Identify which cell holds the provided text, then report its (x, y) central coordinate. 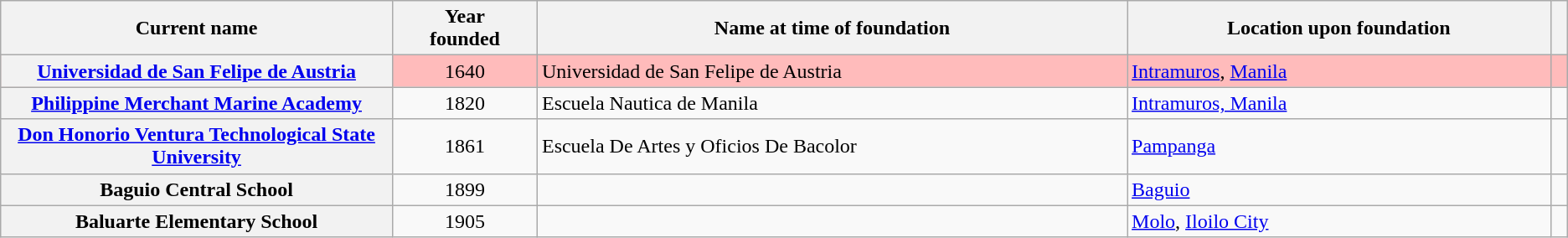
1861 (464, 146)
Molo, Iloilo City (1339, 221)
Baguio Central School (197, 189)
1899 (464, 189)
Baluarte Elementary School (197, 221)
1820 (464, 103)
Philippine Merchant Marine Academy (197, 103)
Yearfounded (464, 28)
1905 (464, 221)
Don Honorio Ventura Technological State University (197, 146)
Name at time of foundation (832, 28)
Escuela De Artes y Oficios De Bacolor (832, 146)
Current name (197, 28)
1640 (464, 71)
Location upon foundation (1339, 28)
Pampanga (1339, 146)
Baguio (1339, 189)
Escuela Nautica de Manila (832, 103)
